Return [x, y] of the center of cell containing provided text 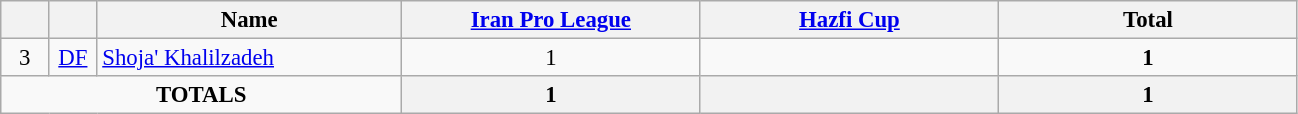
Name [250, 20]
Shoja' Khalilzadeh [250, 58]
3 [25, 58]
Total [1148, 20]
Iran Pro League [552, 20]
DF [73, 58]
TOTALS [202, 95]
Hazfi Cup [850, 20]
